Extract the (X, Y) coordinate from the center of the cell holding the provided text.  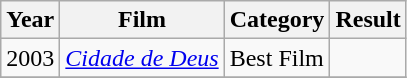
Cidade de Deus (142, 58)
Result (368, 20)
2003 (30, 58)
Best Film (277, 58)
Year (30, 20)
Film (142, 20)
Category (277, 20)
